From the cell containing the given text, extract its center point as [X, Y] coordinate. 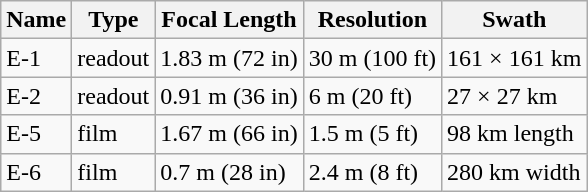
2.4 m (8 ft) [372, 172]
Swath [514, 20]
Name [36, 20]
98 km length [514, 134]
1.5 m (5 ft) [372, 134]
Resolution [372, 20]
30 m (100 ft) [372, 58]
E-1 [36, 58]
6 m (20 ft) [372, 96]
E-6 [36, 172]
161 × 161 km [514, 58]
E-5 [36, 134]
1.83 m (72 in) [229, 58]
1.67 m (66 in) [229, 134]
280 km width [514, 172]
Focal Length [229, 20]
0.91 m (36 in) [229, 96]
0.7 m (28 in) [229, 172]
Type [114, 20]
27 × 27 km [514, 96]
E-2 [36, 96]
